Detect which cell encompasses the target text, then output its (x, y) center coordinate. 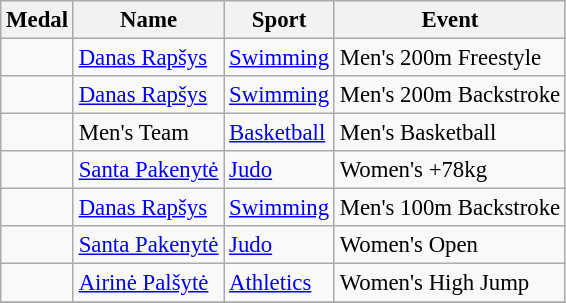
Airinė Palšytė (148, 283)
Men's Team (148, 133)
Medal (38, 20)
Athletics (280, 283)
Event (450, 20)
Men's Basketball (450, 133)
Men's 200m Backstroke (450, 95)
Name (148, 20)
Men's 200m Freestyle (450, 58)
Sport (280, 20)
Women's Open (450, 245)
Women's High Jump (450, 283)
Men's 100m Backstroke (450, 208)
Basketball (280, 133)
Women's +78kg (450, 170)
